Extract the (X, Y) coordinate from the center of the cell holding the provided text.  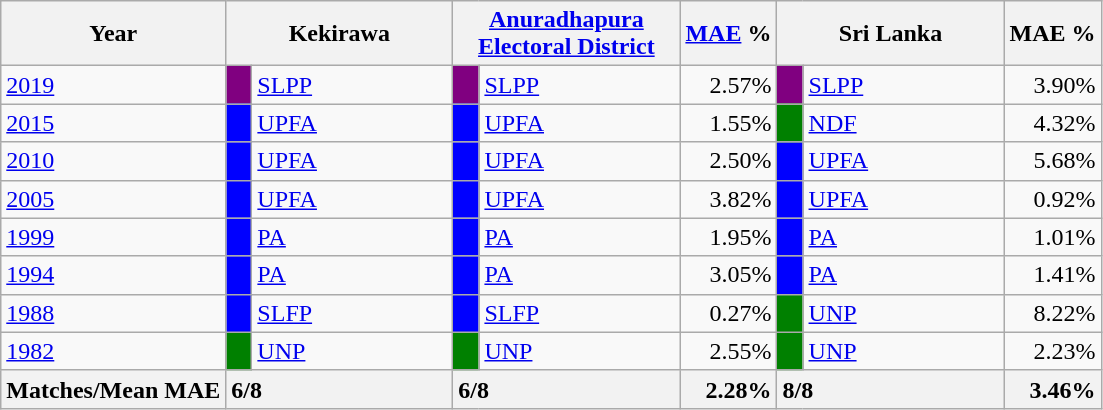
Matches/Mean MAE (114, 389)
2010 (114, 161)
0.92% (1052, 199)
Sri Lanka (890, 34)
1994 (114, 275)
Kekirawa (340, 34)
1.55% (728, 123)
2019 (114, 85)
3.46% (1052, 389)
2015 (114, 123)
8/8 (890, 389)
4.32% (1052, 123)
2005 (114, 199)
1999 (114, 237)
5.68% (1052, 161)
1.95% (728, 237)
3.90% (1052, 85)
Year (114, 34)
2.28% (728, 389)
0.27% (728, 313)
3.82% (728, 199)
2.23% (1052, 351)
1.41% (1052, 275)
2.50% (728, 161)
3.05% (728, 275)
2.57% (728, 85)
1.01% (1052, 237)
1988 (114, 313)
1982 (114, 351)
NDF (904, 123)
2.55% (728, 351)
8.22% (1052, 313)
Anuradhapura Electoral District (566, 34)
